Determine the [x, y] coordinate at the center of the cell enclosing the given text.  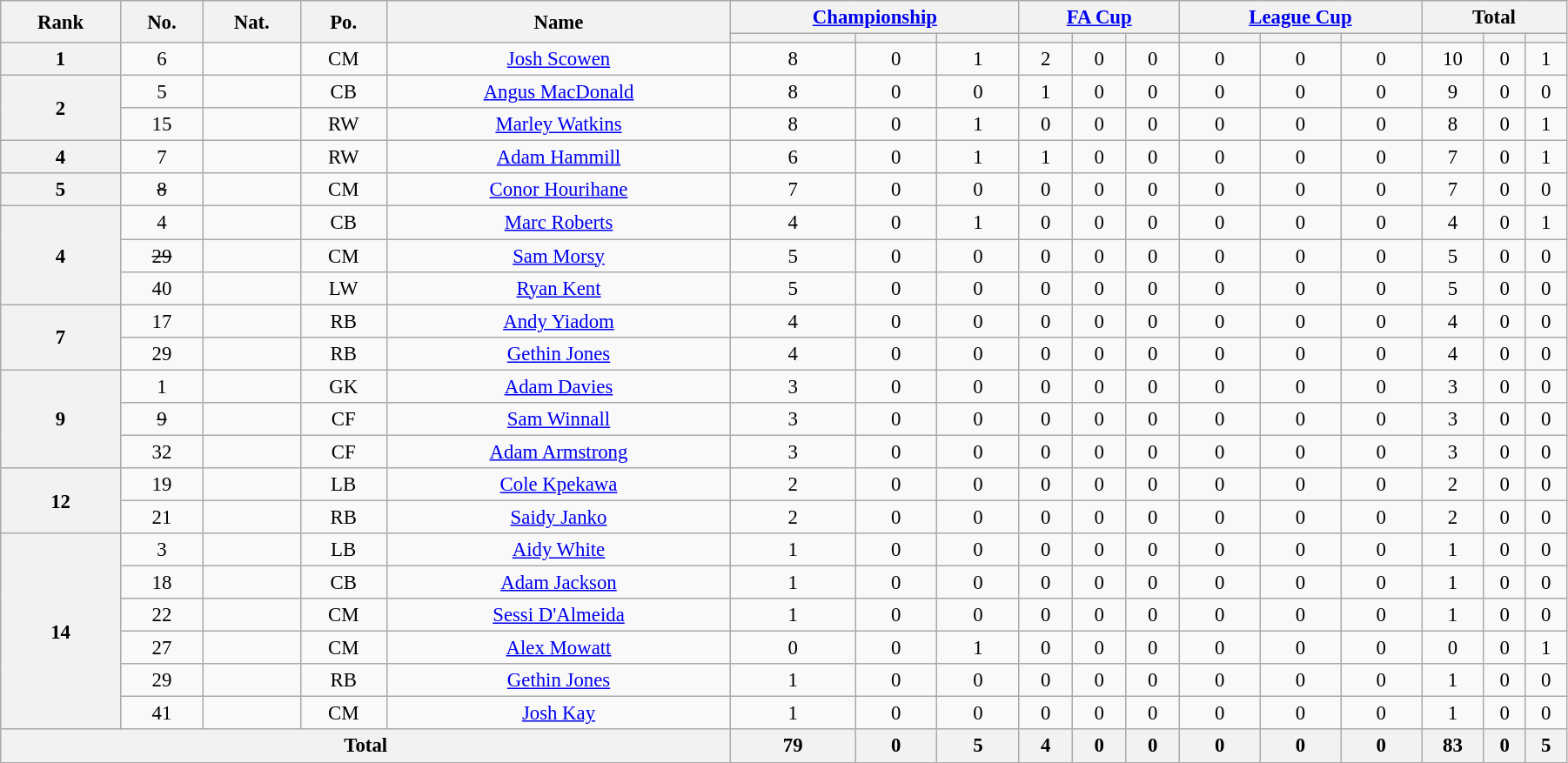
79 [794, 746]
22 [162, 615]
Rank [61, 22]
27 [162, 648]
Po. [343, 22]
Adam Hammill [559, 157]
League Cup [1300, 17]
Marc Roberts [559, 223]
17 [162, 321]
Alex Mowatt [559, 648]
12 [61, 501]
Marley Watkins [559, 124]
Name [559, 22]
Nat. [251, 22]
Sam Morsy [559, 256]
GK [343, 386]
LW [343, 288]
Angus MacDonald [559, 92]
Sessi D'Almeida [559, 615]
83 [1453, 746]
15 [162, 124]
32 [162, 452]
14 [61, 632]
19 [162, 485]
Adam Davies [559, 386]
Adam Jackson [559, 583]
Adam Armstrong [559, 452]
Saidy Janko [559, 517]
Cole Kpekawa [559, 485]
Sam Winnall [559, 419]
No. [162, 22]
FA Cup [1099, 17]
40 [162, 288]
Josh Kay [559, 713]
Ryan Kent [559, 288]
Conor Hourihane [559, 191]
Andy Yiadom [559, 321]
Josh Scowen [559, 59]
Championship [875, 17]
41 [162, 713]
18 [162, 583]
Aidy White [559, 550]
10 [1453, 59]
21 [162, 517]
